Detect which cell encompasses the target text, then output its [X, Y] center coordinate. 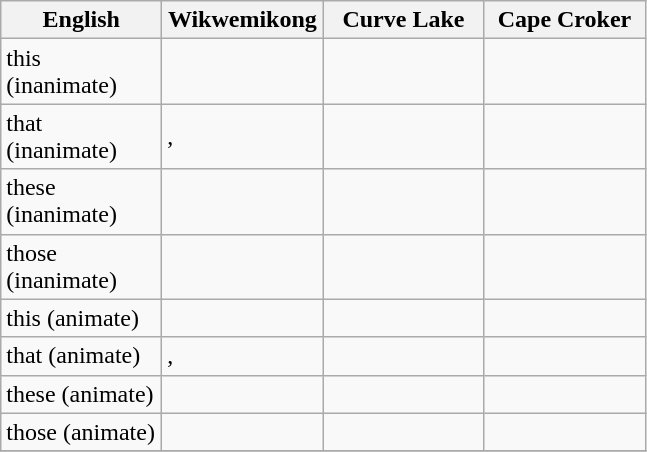
those (inanimate) [82, 266]
that (animate) [82, 356]
English [82, 20]
those (animate) [82, 432]
Cape Croker [564, 20]
Curve Lake [404, 20]
these (animate) [82, 394]
Wikwemikong [242, 20]
this (inanimate) [82, 72]
this (animate) [82, 318]
these (inanimate) [82, 202]
that (inanimate) [82, 136]
